For the text-containing cell, return its midpoint in [x, y] coordinate format. 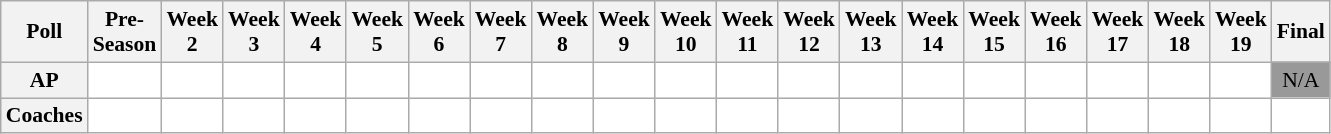
Poll [44, 32]
Week11 [748, 32]
Final [1301, 32]
Pre-Season [125, 32]
Week9 [624, 32]
Week15 [994, 32]
Week7 [501, 32]
Week10 [686, 32]
Week4 [316, 32]
AP [44, 80]
Week14 [933, 32]
Week5 [377, 32]
Week2 [192, 32]
Week3 [254, 32]
Week12 [809, 32]
Week13 [871, 32]
Week6 [439, 32]
Week8 [562, 32]
Week18 [1179, 32]
N/A [1301, 80]
Week17 [1118, 32]
Week19 [1241, 32]
Coaches [44, 116]
Week16 [1056, 32]
